Detect which cell encompasses the target text, then output its [x, y] center coordinate. 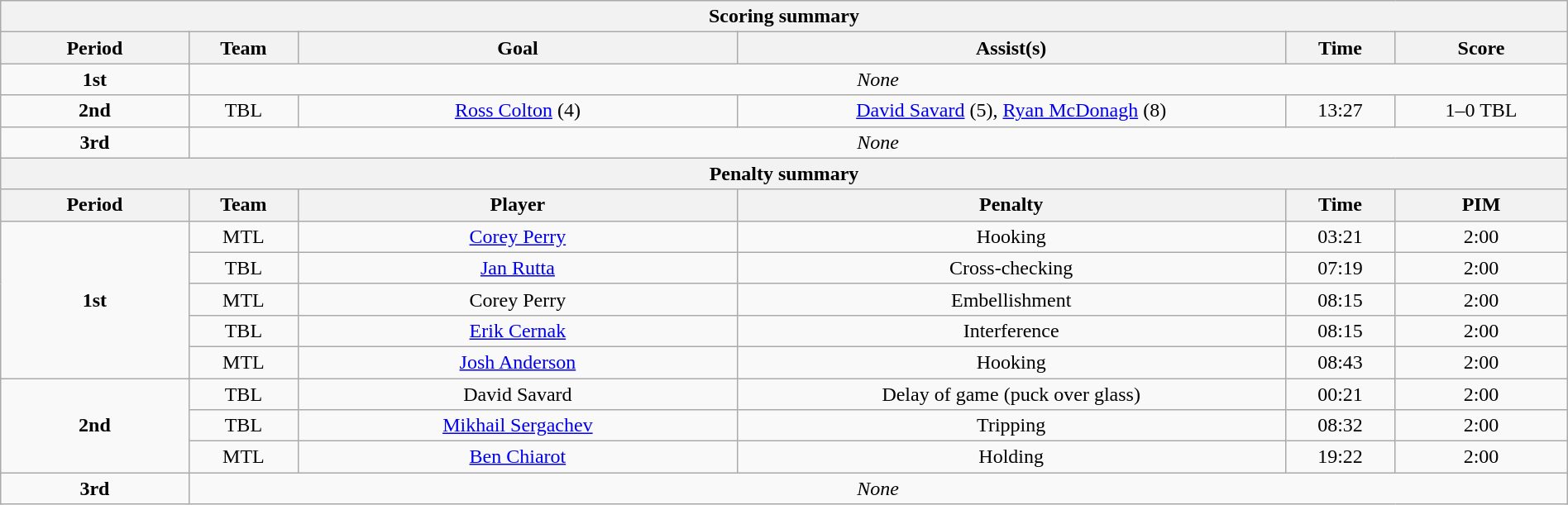
Score [1481, 48]
David Savard (5), Ryan McDonagh (8) [1011, 111]
07:19 [1340, 268]
Embellishment [1011, 299]
Erik Cernak [518, 331]
13:27 [1340, 111]
Assist(s) [1011, 48]
Cross-checking [1011, 268]
08:32 [1340, 426]
00:21 [1340, 394]
Player [518, 205]
David Savard [518, 394]
1–0 TBL [1481, 111]
Holding [1011, 457]
Scoring summary [784, 17]
Penalty summary [784, 174]
Jan Rutta [518, 268]
PIM [1481, 205]
Interference [1011, 331]
Ben Chiarot [518, 457]
19:22 [1340, 457]
Goal [518, 48]
08:43 [1340, 362]
Delay of game (puck over glass) [1011, 394]
Penalty [1011, 205]
03:21 [1340, 236]
Ross Colton (4) [518, 111]
Mikhail Sergachev [518, 426]
Tripping [1011, 426]
Josh Anderson [518, 362]
